Return [x, y] of the center of cell containing provided text 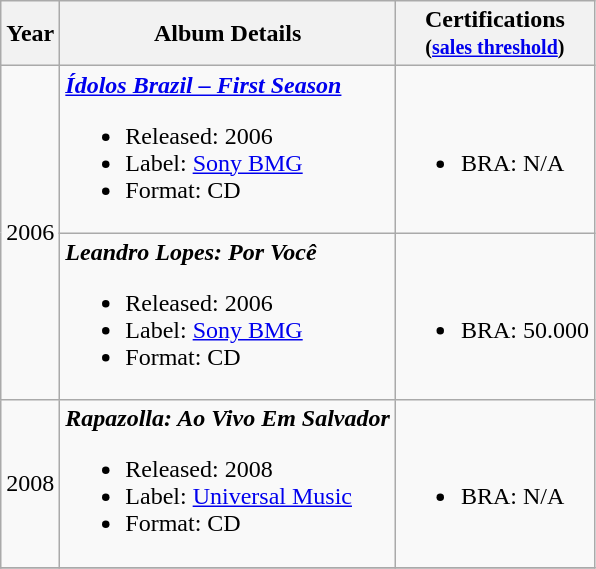
Album Details [228, 34]
Leandro Lopes: Por VocêReleased: 2006Label: Sony BMGFormat: CD [228, 316]
2006 [30, 233]
Ídolos Brazil – First SeasonReleased: 2006Label: Sony BMGFormat: CD [228, 150]
Rapazolla: Ao Vivo Em SalvadorReleased: 2008Label: Universal MusicFormat: CD [228, 484]
2008 [30, 484]
Certifications(sales threshold) [494, 34]
BRA: 50.000 [494, 316]
Year [30, 34]
